Find where the given text appears and provide that cell's center as (x, y) coordinate. 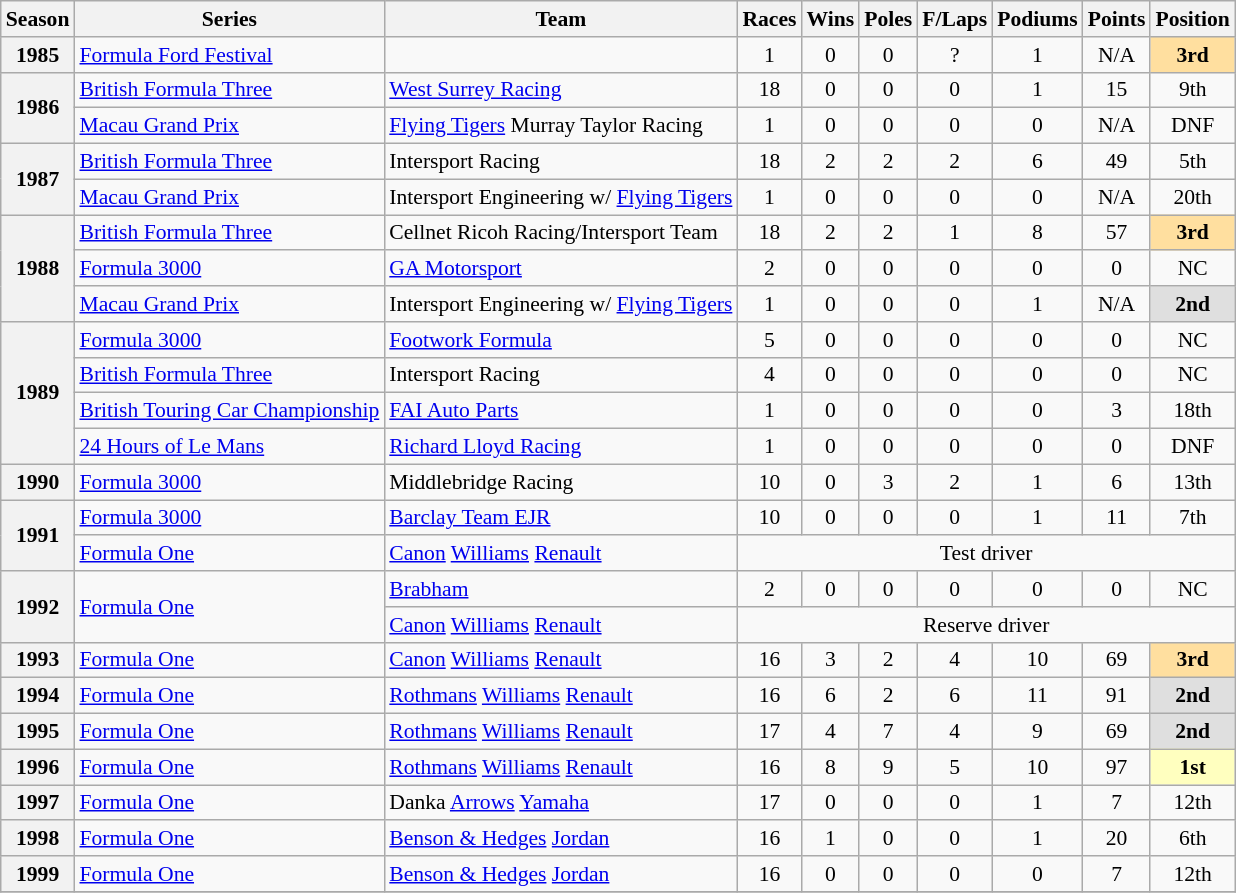
Footwork Formula (560, 340)
91 (1117, 696)
1996 (38, 767)
13th (1192, 482)
Team (560, 19)
1992 (38, 606)
49 (1117, 162)
Wins (830, 19)
15 (1117, 90)
Poles (888, 19)
1995 (38, 732)
18th (1192, 411)
1986 (38, 108)
Brabham (560, 589)
1989 (38, 393)
Points (1117, 19)
7th (1192, 518)
1991 (38, 536)
Barclay Team EJR (560, 518)
5th (1192, 162)
Formula Ford Festival (229, 55)
24 Hours of Le Mans (229, 447)
1993 (38, 660)
1998 (38, 839)
Season (38, 19)
Cellnet Ricoh Racing/Intersport Team (560, 233)
97 (1117, 767)
Podiums (1038, 19)
West Surrey Racing (560, 90)
GA Motorsport (560, 269)
Danka Arrows Yamaha (560, 803)
1990 (38, 482)
? (954, 55)
Races (769, 19)
Position (1192, 19)
Series (229, 19)
1997 (38, 803)
20th (1192, 197)
Test driver (986, 554)
1999 (38, 874)
57 (1117, 233)
Reserve driver (986, 625)
6th (1192, 839)
Flying Tigers Murray Taylor Racing (560, 126)
1988 (38, 268)
FAI Auto Parts (560, 411)
1st (1192, 767)
1985 (38, 55)
Richard Lloyd Racing (560, 447)
F/Laps (954, 19)
1994 (38, 696)
20 (1117, 839)
1987 (38, 180)
British Touring Car Championship (229, 411)
Middlebridge Racing (560, 482)
9th (1192, 90)
